Return (X, Y) of the center of cell containing provided text 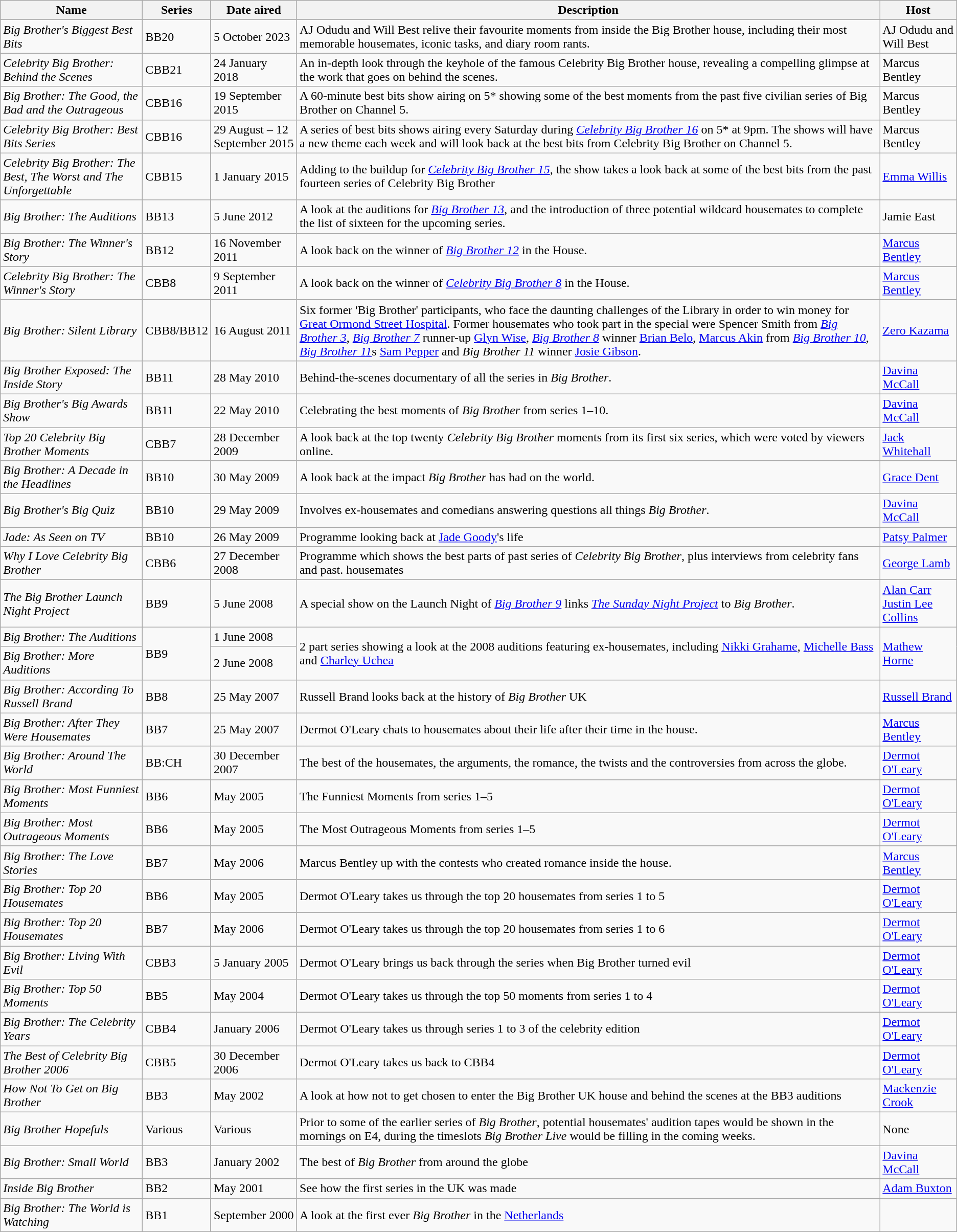
A look back on the winner of Celebrity Big Brother 8 in the House. (588, 283)
BB20 (177, 37)
Dermot O'Leary chats to housemates about their life after their time in the house. (588, 729)
28 December 2009 (254, 444)
Dermot O'Leary takes us through series 1 to 3 of the celebrity edition (588, 1029)
30 May 2009 (254, 478)
Big Brother: Small World (72, 1162)
Jamie East (918, 217)
AJ Odudu and Will Best (918, 37)
The Best of Celebrity Big Brother 2006 (72, 1063)
27 December 2008 (254, 564)
1 January 2015 (254, 176)
CBB4 (177, 1029)
Big Brother Hopefuls (72, 1129)
Big Brother: A Decade in the Headlines (72, 478)
Big Brother: More Auditions (72, 663)
January 2002 (254, 1162)
Grace Dent (918, 478)
Big Brother Exposed: The Inside Story (72, 377)
May 2004 (254, 996)
Big Brother: Most Funniest Moments (72, 796)
CBB5 (177, 1063)
BB8 (177, 697)
CBB3 (177, 962)
Big Brother: The World is Watching (72, 1215)
BB5 (177, 996)
30 December 2006 (254, 1063)
September 2000 (254, 1215)
30 December 2007 (254, 763)
Emma Willis (918, 176)
29 August – 12 September 2015 (254, 136)
January 2006 (254, 1029)
Russell Brand (918, 697)
5 October 2023 (254, 37)
Big Brother: Silent Library (72, 330)
Big Brother's Big Awards Show (72, 410)
Celebrity Big Brother: The Best, The Worst and The Unforgettable (72, 176)
Big Brother: According To Russell Brand (72, 697)
Russell Brand looks back at the history of Big Brother UK (588, 697)
See how the first series in the UK was made (588, 1189)
Big Brother: After They Were Housemates (72, 729)
Big Brother: Most Outrageous Moments (72, 830)
Mathew Horne (918, 654)
16 August 2011 (254, 330)
28 May 2010 (254, 377)
Name (72, 10)
How Not To Get on Big Brother (72, 1095)
Programme which shows the best parts of past series of Celebrity Big Brother, plus interviews from celebrity fans and past. housemates (588, 564)
Adam Buxton (918, 1189)
Big Brother: The Love Stories (72, 862)
A 60-minute best bits show airing on 5* showing some of the best moments from the past five civilian series of Big Brother on Channel 5. (588, 103)
A look at how not to get chosen to enter the Big Brother UK house and behind the scenes at the BB3 auditions (588, 1095)
Dermot O'Leary takes us through the top 20 housemates from series 1 to 6 (588, 929)
Dermot O'Leary takes us back to CBB4 (588, 1063)
BB13 (177, 217)
Big Brother: The Good, the Bad and the Outrageous (72, 103)
Date aired (254, 10)
Jade: As Seen on TV (72, 537)
CBB15 (177, 176)
Big Brother: The Winner's Story (72, 250)
26 May 2009 (254, 537)
2 June 2008 (254, 663)
CBB21 (177, 70)
George Lamb (918, 564)
Host (918, 10)
29 May 2009 (254, 510)
Big Brother: The Celebrity Years (72, 1029)
2 part series showing a look at the 2008 auditions featuring ex-housemates, including Nikki Grahame, Michelle Bass and Charley Uchea (588, 654)
BB12 (177, 250)
Celebrity Big Brother: Behind the Scenes (72, 70)
Jack Whitehall (918, 444)
Programme looking back at Jade Goody's life (588, 537)
Zero Kazama (918, 330)
Dermot O'Leary takes us through the top 50 moments from series 1 to 4 (588, 996)
5 June 2008 (254, 603)
Alan CarrJustin Lee Collins (918, 603)
Big Brother: Top 50 Moments (72, 996)
22 May 2010 (254, 410)
Inside Big Brother (72, 1189)
May 2001 (254, 1189)
BB1 (177, 1215)
CBB7 (177, 444)
Why I Love Celebrity Big Brother (72, 564)
24 January 2018 (254, 70)
5 January 2005 (254, 962)
A look back on the winner of Big Brother 12 in the House. (588, 250)
Marcus Bentley up with the contests who created romance inside the house. (588, 862)
The Funniest Moments from series 1–5 (588, 796)
16 November 2011 (254, 250)
The best of the housemates, the arguments, the romance, the twists and the controversies from across the globe. (588, 763)
Dermot O'Leary takes us through the top 20 housemates from series 1 to 5 (588, 896)
CBB8 (177, 283)
Involves ex-housemates and comedians answering questions all things Big Brother. (588, 510)
A look back at the top twenty Celebrity Big Brother moments from its first six series, which were voted by viewers online. (588, 444)
May 2002 (254, 1095)
Celebrity Big Brother: Best Bits Series (72, 136)
A special show on the Launch Night of Big Brother 9 links The Sunday Night Project to Big Brother. (588, 603)
The best of Big Brother from around the globe (588, 1162)
Series (177, 10)
Behind-the-scenes documentary of all the series in Big Brother. (588, 377)
Description (588, 10)
CBB8/BB12 (177, 330)
Mackenzie Crook (918, 1095)
BB:CH (177, 763)
Top 20 Celebrity Big Brother Moments (72, 444)
Celebrating the best moments of Big Brother from series 1–10. (588, 410)
A look back at the impact Big Brother has had on the world. (588, 478)
9 September 2011 (254, 283)
Big Brother's Big Quiz (72, 510)
Big Brother: Living With Evil (72, 962)
Patsy Palmer (918, 537)
A look at the first ever Big Brother in the Netherlands (588, 1215)
Big Brother's Biggest Best Bits (72, 37)
Dermot O'Leary brings us back through the series when Big Brother turned evil (588, 962)
5 June 2012 (254, 217)
The Big Brother Launch Night Project (72, 603)
Big Brother: Around The World (72, 763)
None (918, 1129)
Celebrity Big Brother: The Winner's Story (72, 283)
19 September 2015 (254, 103)
BB2 (177, 1189)
CBB6 (177, 564)
1 June 2008 (254, 637)
The Most Outrageous Moments from series 1–5 (588, 830)
